Pinpoint the cell where the given text exists, returning its [x, y] midpoint coordinate. 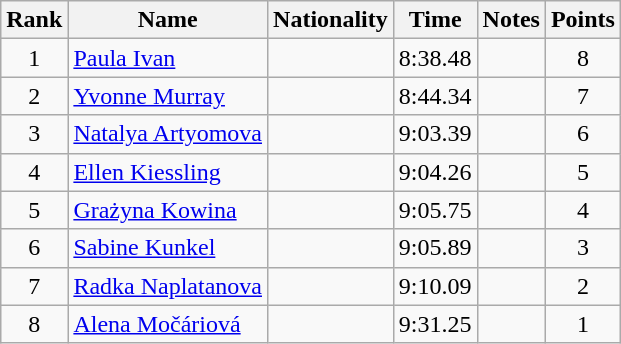
Natalya Artyomova [168, 134]
9:04.26 [435, 172]
Nationality [331, 20]
8:38.48 [435, 58]
Time [435, 20]
Rank [34, 20]
Grażyna Kowina [168, 210]
9:03.39 [435, 134]
Sabine Kunkel [168, 248]
Ellen Kiessling [168, 172]
8:44.34 [435, 96]
9:05.89 [435, 248]
9:31.25 [435, 324]
Notes [511, 20]
9:10.09 [435, 286]
Points [582, 20]
9:05.75 [435, 210]
Name [168, 20]
Yvonne Murray [168, 96]
Radka Naplatanova [168, 286]
Paula Ivan [168, 58]
Alena Močáriová [168, 324]
